From the cell containing the given text, extract its center point as [X, Y] coordinate. 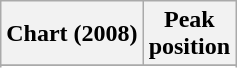
Peakposition [189, 34]
Chart (2008) [72, 34]
